Search for the cell housing the specified text and yield its [x, y] center coordinate. 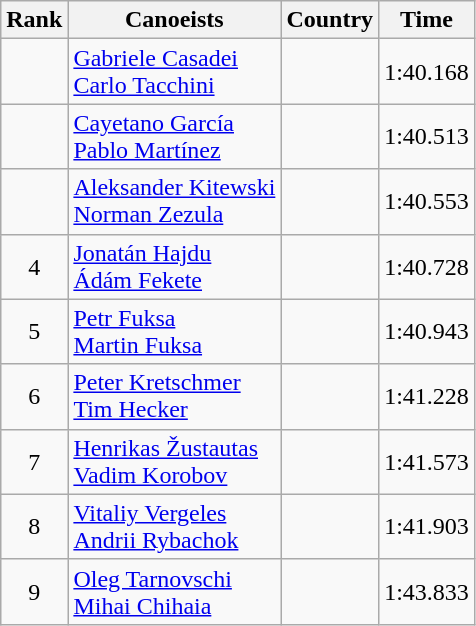
1:40.513 [427, 136]
Gabriele CasadeiCarlo Tacchini [174, 72]
Henrikas ŽustautasVadim Korobov [174, 462]
Peter KretschmerTim Hecker [174, 396]
1:41.903 [427, 526]
7 [34, 462]
Canoeists [174, 20]
1:40.168 [427, 72]
9 [34, 592]
1:41.228 [427, 396]
Petr FuksaMartin Fuksa [174, 332]
Country [330, 20]
1:41.573 [427, 462]
1:40.943 [427, 332]
5 [34, 332]
6 [34, 396]
Rank [34, 20]
Vitaliy VergelesAndrii Rybachok [174, 526]
4 [34, 266]
8 [34, 526]
1:40.553 [427, 202]
1:43.833 [427, 592]
Jonatán HajduÁdám Fekete [174, 266]
Time [427, 20]
Cayetano GarcíaPablo Martínez [174, 136]
Oleg TarnovschiMihai Chihaia [174, 592]
1:40.728 [427, 266]
Aleksander KitewskiNorman Zezula [174, 202]
